Return [x, y] of the center of cell containing provided text 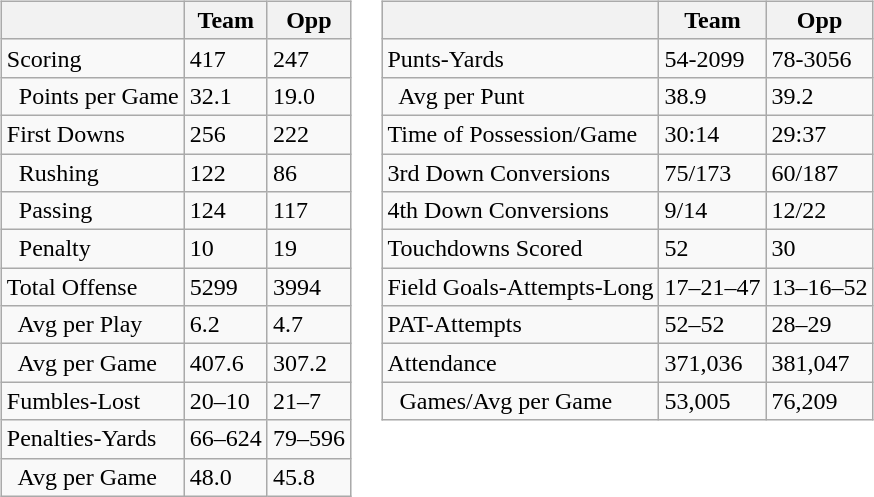
54-2099 [712, 58]
19.0 [308, 96]
32.1 [226, 96]
371,036 [712, 363]
Total Offense [92, 287]
381,047 [820, 363]
30:14 [712, 134]
29:37 [820, 134]
Games/Avg per Game [520, 401]
Rushing [92, 173]
3rd Down Conversions [520, 173]
52–52 [712, 325]
9/14 [712, 211]
19 [308, 249]
76,209 [820, 401]
4.7 [308, 325]
Points per Game [92, 96]
124 [226, 211]
Scoring [92, 58]
247 [308, 58]
256 [226, 134]
Punts-Yards [520, 58]
Fumbles-Lost [92, 401]
78-3056 [820, 58]
48.0 [226, 477]
86 [308, 173]
5299 [226, 287]
60/187 [820, 173]
28–29 [820, 325]
52 [712, 249]
66–624 [226, 439]
Attendance [520, 363]
21–7 [308, 401]
222 [308, 134]
122 [226, 173]
79–596 [308, 439]
117 [308, 211]
13–16–52 [820, 287]
3994 [308, 287]
Field Goals-Attempts-Long [520, 287]
20–10 [226, 401]
75/173 [712, 173]
Penalties-Yards [92, 439]
Avg per Play [92, 325]
10 [226, 249]
6.2 [226, 325]
First Downs [92, 134]
307.2 [308, 363]
Penalty [92, 249]
12/22 [820, 211]
39.2 [820, 96]
417 [226, 58]
45.8 [308, 477]
4th Down Conversions [520, 211]
30 [820, 249]
Passing [92, 211]
407.6 [226, 363]
PAT-Attempts [520, 325]
Avg per Punt [520, 96]
Touchdowns Scored [520, 249]
Time of Possession/Game [520, 134]
17–21–47 [712, 287]
38.9 [712, 96]
53,005 [712, 401]
